Locate the cell with the specified text and output its (X, Y) center coordinate. 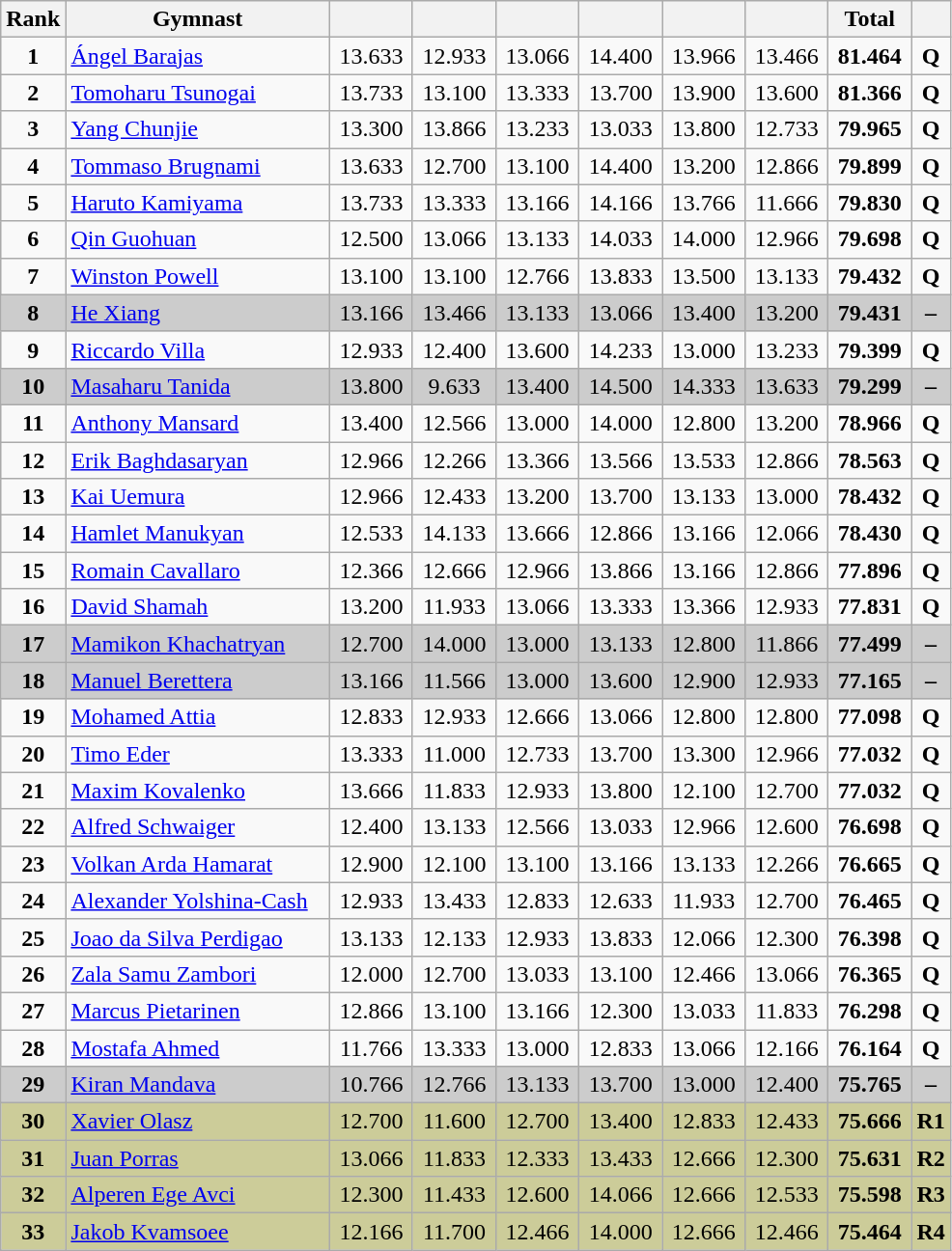
Riccardo Villa (198, 349)
77.499 (870, 644)
11.600 (454, 1122)
79.431 (870, 313)
6 (33, 239)
12 (33, 460)
77.831 (870, 607)
79.399 (870, 349)
76.164 (870, 1047)
Gymnast (198, 19)
26 (33, 974)
9.633 (454, 386)
Erik Baghdasaryan (198, 460)
22 (33, 827)
79.899 (870, 166)
Manuel Berettera (198, 681)
15 (33, 570)
14.233 (621, 349)
R3 (931, 1195)
Volkan Arda Hamarat (198, 864)
76.465 (870, 901)
Kiran Mandava (198, 1085)
79.965 (870, 129)
4 (33, 166)
Timo Eder (198, 754)
20 (33, 754)
81.464 (870, 56)
11.566 (454, 681)
12.500 (371, 239)
R1 (931, 1122)
79.299 (870, 386)
11.700 (454, 1232)
30 (33, 1122)
12.333 (538, 1158)
Marcus Pietarinen (198, 1011)
75.598 (870, 1195)
He Xiang (198, 313)
11.666 (787, 203)
77.165 (870, 681)
14.066 (621, 1195)
Masaharu Tanida (198, 386)
Kai Uemura (198, 497)
Tommaso Brugnami (198, 166)
79.432 (870, 276)
11.000 (454, 754)
12.133 (454, 937)
31 (33, 1158)
79.698 (870, 239)
14 (33, 534)
18 (33, 681)
Romain Cavallaro (198, 570)
78.966 (870, 423)
12.633 (621, 901)
13.500 (704, 276)
Alexander Yolshina-Cash (198, 901)
Alfred Schwaiger (198, 827)
75.666 (870, 1122)
2 (33, 93)
R2 (931, 1158)
David Shamah (198, 607)
Rank (33, 19)
11 (33, 423)
Hamlet Manukyan (198, 534)
23 (33, 864)
14.033 (621, 239)
Anthony Mansard (198, 423)
77.896 (870, 570)
75.631 (870, 1158)
78.563 (870, 460)
24 (33, 901)
76.298 (870, 1011)
Yang Chunjie (198, 129)
75.765 (870, 1085)
13.766 (704, 203)
14.133 (454, 534)
13.566 (621, 460)
Juan Porras (198, 1158)
14.166 (621, 203)
76.398 (870, 937)
10.766 (371, 1085)
Ángel Barajas (198, 56)
11.433 (454, 1195)
78.432 (870, 497)
R4 (931, 1232)
78.430 (870, 534)
33 (33, 1232)
7 (33, 276)
Xavier Olasz (198, 1122)
14.333 (704, 386)
21 (33, 791)
76.665 (870, 864)
12.366 (371, 570)
8 (33, 313)
Mamikon Khachatryan (198, 644)
12.000 (371, 974)
Jakob Kvamsoee (198, 1232)
9 (33, 349)
Zala Samu Zambori (198, 974)
11.866 (787, 644)
Alperen Ege Avci (198, 1195)
Mostafa Ahmed (198, 1047)
29 (33, 1085)
16 (33, 607)
Maxim Kovalenko (198, 791)
79.830 (870, 203)
5 (33, 203)
25 (33, 937)
27 (33, 1011)
14.500 (621, 386)
Tomoharu Tsunogai (198, 93)
76.698 (870, 827)
Haruto Kamiyama (198, 203)
13.966 (704, 56)
28 (33, 1047)
13.900 (704, 93)
76.365 (870, 974)
Qin Guohuan (198, 239)
11.766 (371, 1047)
Mohamed Attia (198, 717)
81.366 (870, 93)
75.464 (870, 1232)
Joao da Silva Perdigao (198, 937)
Total (870, 19)
1 (33, 56)
Winston Powell (198, 276)
3 (33, 129)
13.533 (704, 460)
19 (33, 717)
13 (33, 497)
17 (33, 644)
10 (33, 386)
77.098 (870, 717)
32 (33, 1195)
